Extract the [x, y] coordinate from the center of the cell holding the provided text.  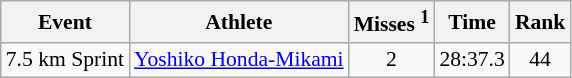
Athlete [239, 22]
7.5 km Sprint [65, 60]
Event [65, 22]
28:37.3 [472, 60]
Time [472, 22]
Misses 1 [392, 22]
44 [540, 60]
Rank [540, 22]
Yoshiko Honda-Mikami [239, 60]
2 [392, 60]
